Extract the [X, Y] coordinate from the center of the cell holding the provided text.  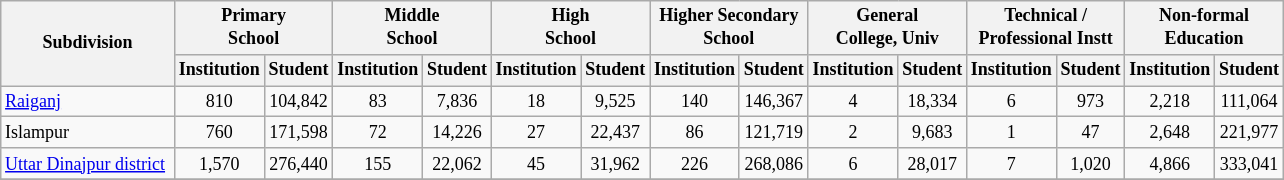
9,525 [616, 102]
18 [536, 102]
Islampur [88, 132]
HighSchool [570, 28]
2,218 [1170, 102]
GeneralCollege, Univ [887, 28]
2,648 [1170, 132]
760 [219, 132]
221,977 [1250, 132]
276,440 [298, 164]
Non-formalEducation [1204, 28]
1 [1011, 132]
Technical /Professional Instt [1045, 28]
268,086 [774, 164]
171,598 [298, 132]
PrimarySchool [253, 28]
111,064 [1250, 102]
104,842 [298, 102]
Higher SecondarySchool [729, 28]
45 [536, 164]
1,570 [219, 164]
146,367 [774, 102]
14,226 [458, 132]
Uttar Dinajpur district [88, 164]
121,719 [774, 132]
28,017 [932, 164]
22,062 [458, 164]
140 [695, 102]
18,334 [932, 102]
7 [1011, 164]
973 [1090, 102]
86 [695, 132]
22,437 [616, 132]
4,866 [1170, 164]
27 [536, 132]
155 [378, 164]
4 [853, 102]
2 [853, 132]
47 [1090, 132]
9,683 [932, 132]
810 [219, 102]
MiddleSchool [412, 28]
226 [695, 164]
1,020 [1090, 164]
7,836 [458, 102]
83 [378, 102]
72 [378, 132]
Subdivision [88, 44]
Raiganj [88, 102]
31,962 [616, 164]
333,041 [1250, 164]
